Capture the cell that displays the provided text and extract its (X, Y) central coordinate. 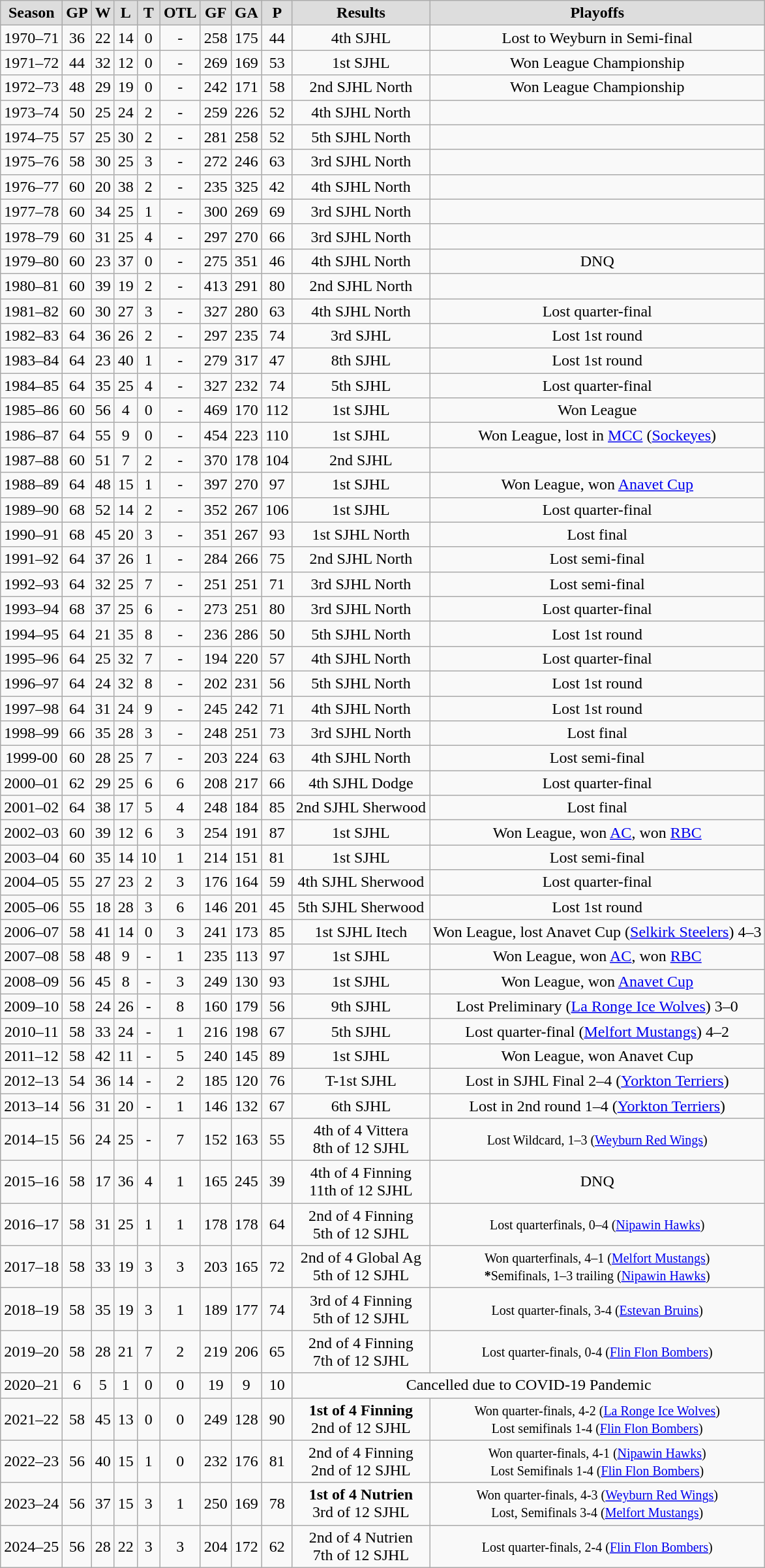
4th SJHL Sherwood (361, 882)
272 (215, 162)
54 (77, 1081)
1993–94 (31, 609)
73 (277, 733)
1989–90 (31, 510)
1999-00 (31, 758)
469 (215, 410)
47 (277, 361)
1985–86 (31, 410)
Won quarter-finals, 4-2 (La Ronge Ice Wolves)Lost semifinals 1-4 (Flin Flon Bombers) (597, 1419)
Lost quarter-finals, 0-4 (Flin Flon Bombers) (597, 1352)
Won quarterfinals, 4–1 (Melfort Mustangs)*Semifinals, 1–3 trailing (Nipawin Hawks) (597, 1267)
2013–14 (31, 1106)
Won League, lost Anavet Cup (Selkirk Steelers) 4–3 (597, 932)
266 (247, 559)
279 (215, 361)
145 (247, 1056)
2011–12 (31, 1056)
P (277, 13)
2015–16 (31, 1182)
1997–98 (31, 708)
2007–08 (31, 957)
2nd of 4 Finning7th of 12 SJHL (361, 1352)
1982–83 (31, 336)
1971–72 (31, 63)
120 (247, 1081)
164 (247, 882)
2nd SJHL (361, 460)
4th SJHL (361, 38)
2006–07 (31, 932)
191 (247, 833)
2nd SJHL Sherwood (361, 808)
284 (215, 559)
300 (215, 211)
112 (277, 410)
2017–18 (31, 1267)
Playoffs (597, 13)
75 (277, 559)
1987–88 (31, 460)
4th of 4 Finning11th of 12 SJHL (361, 1182)
185 (215, 1081)
69 (277, 211)
3rd of 4 Finning5th of 12 SJHL (361, 1309)
1st of 4 Finning2nd of 12 SJHL (361, 1419)
177 (247, 1309)
2nd of 4 Finning5th of 12 SJHL (361, 1224)
173 (247, 932)
46 (277, 261)
Won quarter-finals, 4-1 (Nipawin Hawks)Lost Semifinals 1-4 (Flin Flon Bombers) (597, 1462)
1990–91 (31, 534)
1998–99 (31, 733)
GF (215, 13)
104 (277, 460)
1976–77 (31, 187)
W (103, 13)
2022–23 (31, 1462)
1979–80 (31, 261)
65 (277, 1352)
18 (103, 907)
2000–01 (31, 783)
T-1st SJHL (361, 1081)
1996–97 (31, 683)
2018–19 (31, 1309)
89 (277, 1056)
1978–79 (31, 236)
201 (247, 907)
Lost quarterfinals, 0–4 (Nipawin Hawks) (597, 1224)
2014–15 (31, 1139)
179 (247, 1006)
1984–85 (31, 386)
Lost quarter-final (Melfort Mustangs) 4–2 (597, 1031)
6th SJHL (361, 1106)
184 (247, 808)
163 (247, 1139)
250 (215, 1503)
2003–04 (31, 857)
152 (215, 1139)
2001–02 (31, 808)
246 (247, 162)
208 (215, 783)
198 (247, 1031)
2019–20 (31, 1352)
275 (215, 261)
Lost in SJHL Final 2–4 (Yorkton Terriers) (597, 1081)
2024–25 (31, 1546)
2005–06 (31, 907)
216 (215, 1031)
2008–09 (31, 981)
1995–96 (31, 658)
4th of 4 Vittera8th of 12 SJHL (361, 1139)
Results (361, 13)
2020–21 (31, 1385)
1983–84 (31, 361)
59 (277, 882)
Lost in 2nd round 1–4 (Yorkton Terriers) (597, 1106)
325 (247, 187)
2nd of 4 Nutrien7th of 12 SJHL (361, 1546)
280 (247, 311)
76 (277, 1081)
110 (277, 435)
72 (277, 1267)
51 (103, 460)
170 (247, 410)
281 (215, 137)
Won League, lost in MCC (Sockeyes) (597, 435)
132 (247, 1106)
1973–74 (31, 112)
106 (277, 510)
11 (125, 1056)
5th SJHL Sherwood (361, 907)
8th SJHL (361, 361)
286 (247, 634)
254 (215, 833)
206 (247, 1352)
1974–75 (31, 137)
2002–03 (31, 833)
Lost quarter-finals, 3-4 (Estevan Bruins) (597, 1309)
202 (215, 683)
1994–95 (31, 634)
OTL (180, 13)
Cancelled due to COVID-19 Pandemic (528, 1385)
454 (215, 435)
240 (215, 1056)
231 (247, 683)
259 (215, 112)
217 (247, 783)
2nd of 4 Finning2nd of 12 SJHL (361, 1462)
1st SJHL Itech (361, 932)
214 (215, 857)
219 (215, 1352)
2016–17 (31, 1224)
9th SJHL (361, 1006)
241 (215, 932)
Lost quarter-finals, 2-4 (Flin Flon Bombers) (597, 1546)
189 (215, 1309)
172 (247, 1546)
236 (215, 634)
53 (277, 63)
223 (247, 435)
2009–10 (31, 1006)
1980–81 (31, 286)
171 (247, 87)
3rd SJHL (361, 336)
1970–71 (31, 38)
224 (247, 758)
GA (247, 13)
2023–24 (31, 1503)
220 (247, 658)
2004–05 (31, 882)
273 (215, 609)
2021–22 (31, 1419)
Lost to Weyburn in Semi-final (597, 38)
41 (103, 932)
Lost Wildcard, 1–3 (Weyburn Red Wings) (597, 1139)
87 (277, 833)
2010–11 (31, 1031)
4th SJHL Dodge (361, 783)
317 (247, 361)
1977–78 (31, 211)
204 (215, 1546)
1988–89 (31, 485)
90 (277, 1419)
130 (247, 981)
1986–87 (31, 435)
1991–92 (31, 559)
Season (31, 13)
397 (215, 485)
1975–76 (31, 162)
13 (125, 1419)
291 (247, 286)
175 (247, 38)
1992–93 (31, 584)
2nd of 4 Global Ag 5th of 12 SJHL (361, 1267)
128 (247, 1419)
160 (215, 1006)
78 (277, 1503)
194 (215, 658)
1st of 4 Nutrien3rd of 12 SJHL (361, 1503)
T (149, 13)
413 (215, 286)
226 (247, 112)
1972–73 (31, 87)
GP (77, 13)
370 (215, 460)
2012–13 (31, 1081)
L (125, 13)
Won quarter-finals, 4-3 (Weyburn Red Wings)Lost, Semifinals 3-4 (Melfort Mustangs) (597, 1503)
352 (215, 510)
151 (247, 857)
113 (247, 957)
1981–82 (31, 311)
Lost Preliminary (La Ronge Ice Wolves) 3–0 (597, 1006)
Won League (597, 410)
1st SJHL North (361, 534)
34 (103, 211)
